Locate the cell with the specified text and output its [x, y] center coordinate. 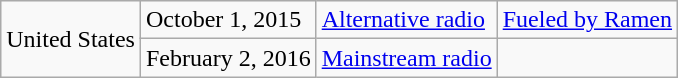
Fueled by Ramen [587, 20]
United States [71, 39]
February 2, 2016 [228, 58]
Mainstream radio [406, 58]
October 1, 2015 [228, 20]
Alternative radio [406, 20]
